Scan for the cell matching the given text and deliver its [x, y] coordinate at center. 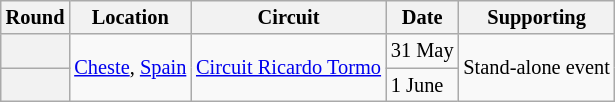
Location [130, 17]
Round [36, 17]
31 May [422, 51]
Circuit Ricardo Tormo [288, 68]
Cheste, Spain [130, 68]
Stand-alone event [536, 68]
1 June [422, 85]
Date [422, 17]
Supporting [536, 17]
Circuit [288, 17]
